Locate the cell with the specified text and output its (X, Y) center coordinate. 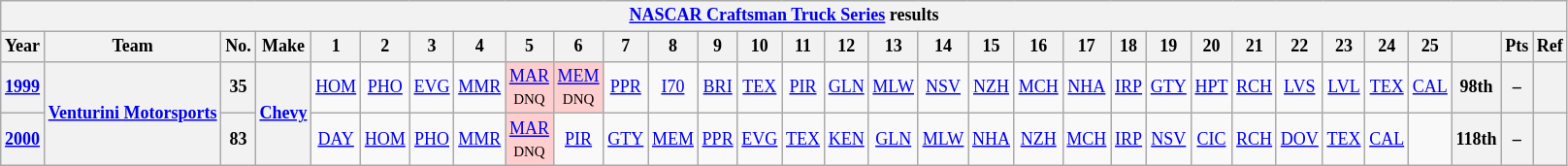
Year (23, 47)
8 (673, 47)
98th (1477, 87)
HPT (1211, 87)
22 (1299, 47)
11 (803, 47)
Venturini Motorsports (132, 113)
16 (1038, 47)
19 (1168, 47)
21 (1255, 47)
12 (846, 47)
7 (626, 47)
3 (432, 47)
15 (992, 47)
2 (384, 47)
25 (1430, 47)
DAY (336, 140)
Team (132, 47)
35 (239, 87)
NASCAR Craftsman Truck Series results (784, 16)
83 (239, 140)
Chevy (283, 113)
4 (479, 47)
9 (718, 47)
14 (943, 47)
CIC (1211, 140)
No. (239, 47)
1999 (23, 87)
DOV (1299, 140)
24 (1388, 47)
5 (530, 47)
6 (578, 47)
Ref (1551, 47)
2000 (23, 140)
17 (1087, 47)
23 (1344, 47)
118th (1477, 140)
20 (1211, 47)
1 (336, 47)
MEM (673, 140)
10 (760, 47)
MEMDNQ (578, 87)
LVL (1344, 87)
BRI (718, 87)
18 (1129, 47)
LVS (1299, 87)
KEN (846, 140)
13 (893, 47)
I70 (673, 87)
Make (283, 47)
Pts (1518, 47)
